Pinpoint the cell where the given text exists, returning its [X, Y] midpoint coordinate. 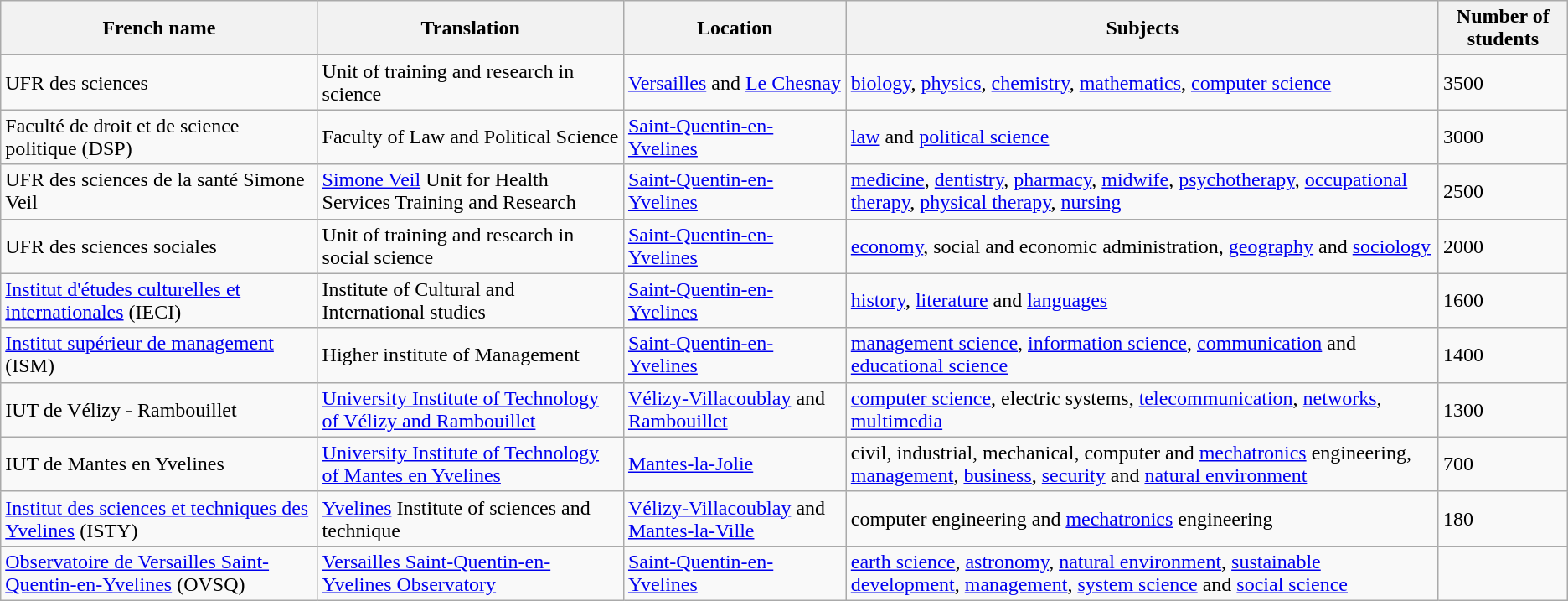
2000 [1503, 246]
Subjects [1142, 28]
UFR des sciences de la santé Simone Veil [159, 191]
civil, industrial, mechanical, computer and mechatronics engineering, management, business, security and natural environment [1142, 464]
management science, information science, communication and educational science [1142, 355]
University Institute of Technology of Mantes en Yvelines [471, 464]
Versailles Saint-Quentin-en-Yvelines Observatory [471, 573]
Faculty of Law and Political Science [471, 137]
French name [159, 28]
Unit of training and research in social science [471, 246]
1400 [1503, 355]
University Institute of Technology of Vélizy and Rambouillet [471, 409]
700 [1503, 464]
2500 [1503, 191]
biology, physics, chemistry, mathematics, computer science [1142, 82]
computer science, electric systems, telecommunication, networks, multimedia [1142, 409]
IUT de Vélizy - Rambouillet [159, 409]
UFR des sciences [159, 82]
computer engineering and mechatronics engineering [1142, 518]
Location [735, 28]
Institut d'études culturelles et internationales (IECI) [159, 300]
earth science, astronomy, natural environment, sustainable development, management, system science and social science [1142, 573]
Simone Veil Unit for Health Services Training and Research [471, 191]
IUT de Mantes en Yvelines [159, 464]
Higher institute of Management [471, 355]
Versailles and Le Chesnay [735, 82]
Institute of Cultural and International studies [471, 300]
1300 [1503, 409]
Vélizy-Villacoublay and Rambouillet [735, 409]
Mantes-la-Jolie [735, 464]
180 [1503, 518]
UFR des sciences sociales [159, 246]
Unit of training and research in science [471, 82]
Institut des sciences et techniques des Yvelines (ISTY) [159, 518]
Vélizy-Villacoublay and Mantes-la-Ville [735, 518]
Number of students [1503, 28]
Yvelines Institute of sciences and technique [471, 518]
3500 [1503, 82]
Institut supérieur de management (ISM) [159, 355]
Observatoire de Versailles Saint-Quentin-en-Yvelines (OVSQ) [159, 573]
economy, social and economic administration, geography and sociology [1142, 246]
Faculté de droit et de science politique (DSP) [159, 137]
Translation [471, 28]
3000 [1503, 137]
law and political science [1142, 137]
1600 [1503, 300]
medicine, dentistry, pharmacy, midwife, psychotherapy, occupational therapy, physical therapy, nursing [1142, 191]
history, literature and languages [1142, 300]
